Capture the cell that displays the provided text and extract its (X, Y) central coordinate. 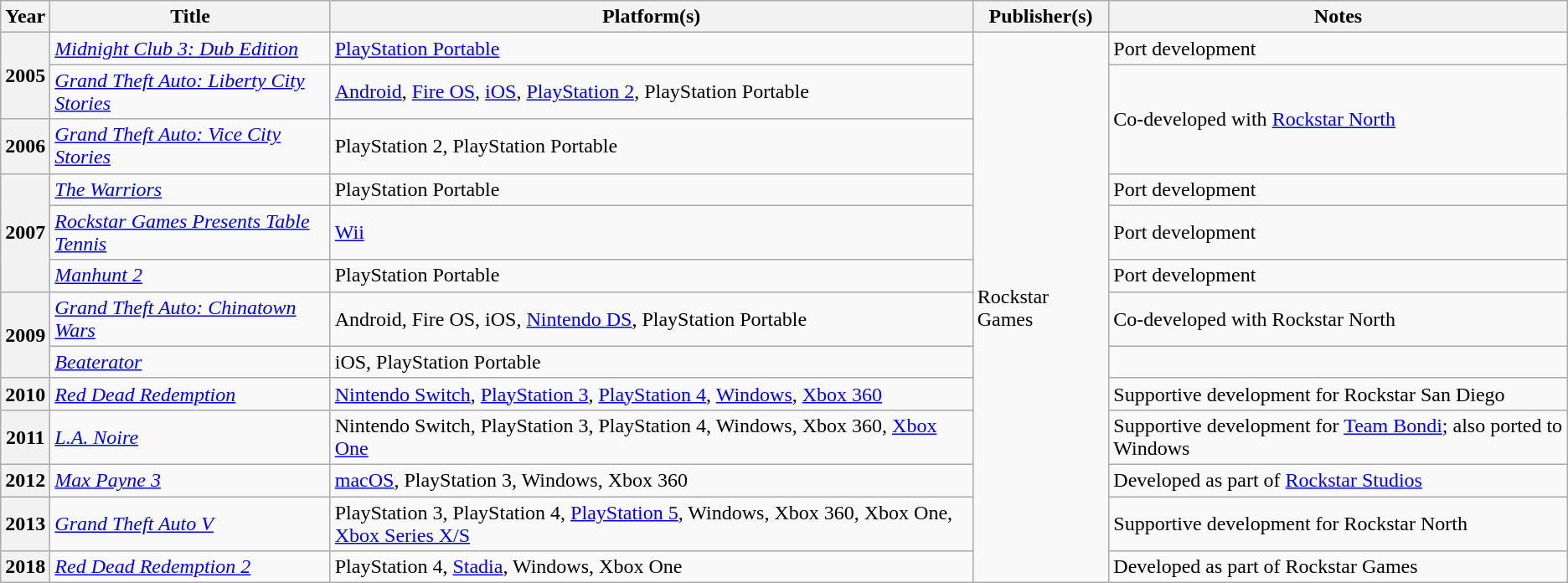
Title (190, 17)
Android, Fire OS, iOS, Nintendo DS, PlayStation Portable (652, 318)
Grand Theft Auto V (190, 523)
Developed as part of Rockstar Games (1338, 567)
2010 (25, 394)
2005 (25, 75)
PlayStation 2, PlayStation Portable (652, 146)
Grand Theft Auto: Liberty City Stories (190, 92)
Max Payne 3 (190, 480)
Red Dead Redemption 2 (190, 567)
PlayStation 3, PlayStation 4, PlayStation 5, Windows, Xbox 360, Xbox One, Xbox Series X/S (652, 523)
Grand Theft Auto: Vice City Stories (190, 146)
Android, Fire OS, iOS, PlayStation 2, PlayStation Portable (652, 92)
Rockstar Games (1040, 308)
Nintendo Switch, PlayStation 3, PlayStation 4, Windows, Xbox 360, Xbox One (652, 437)
Year (25, 17)
Manhunt 2 (190, 276)
Rockstar Games Presents Table Tennis (190, 233)
2009 (25, 335)
The Warriors (190, 189)
Publisher(s) (1040, 17)
Supportive development for Rockstar San Diego (1338, 394)
iOS, PlayStation Portable (652, 362)
Wii (652, 233)
Beaterator (190, 362)
Notes (1338, 17)
Red Dead Redemption (190, 394)
2018 (25, 567)
PlayStation 4, Stadia, Windows, Xbox One (652, 567)
Nintendo Switch, PlayStation 3, PlayStation 4, Windows, Xbox 360 (652, 394)
2006 (25, 146)
Developed as part of Rockstar Studios (1338, 480)
Supportive development for Rockstar North (1338, 523)
2007 (25, 233)
Platform(s) (652, 17)
2012 (25, 480)
Grand Theft Auto: Chinatown Wars (190, 318)
Supportive development for Team Bondi; also ported to Windows (1338, 437)
2013 (25, 523)
macOS, PlayStation 3, Windows, Xbox 360 (652, 480)
L.A. Noire (190, 437)
2011 (25, 437)
Midnight Club 3: Dub Edition (190, 49)
